Extract the (X, Y) coordinate from the center of the cell holding the provided text.  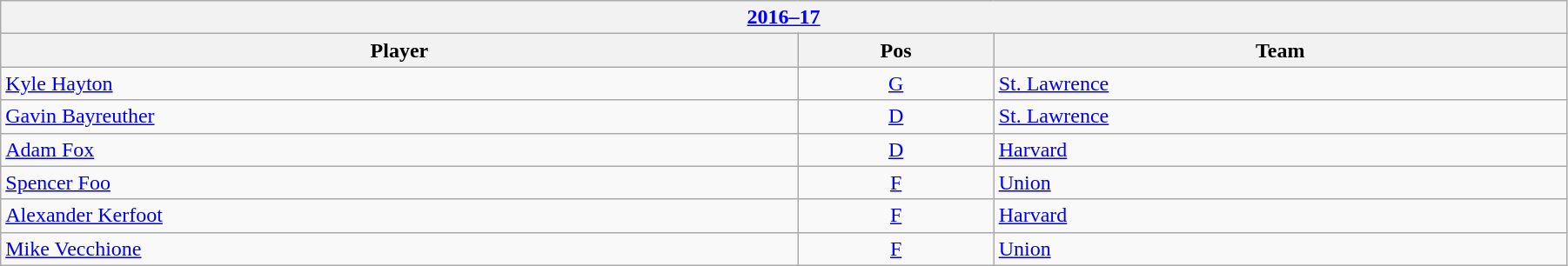
2016–17 (784, 17)
Player (399, 50)
Mike Vecchione (399, 249)
Kyle Hayton (399, 83)
G (896, 83)
Pos (896, 50)
Team (1280, 50)
Gavin Bayreuther (399, 116)
Alexander Kerfoot (399, 216)
Spencer Foo (399, 183)
Adam Fox (399, 150)
